Identify which cell holds the provided text, then report its (X, Y) central coordinate. 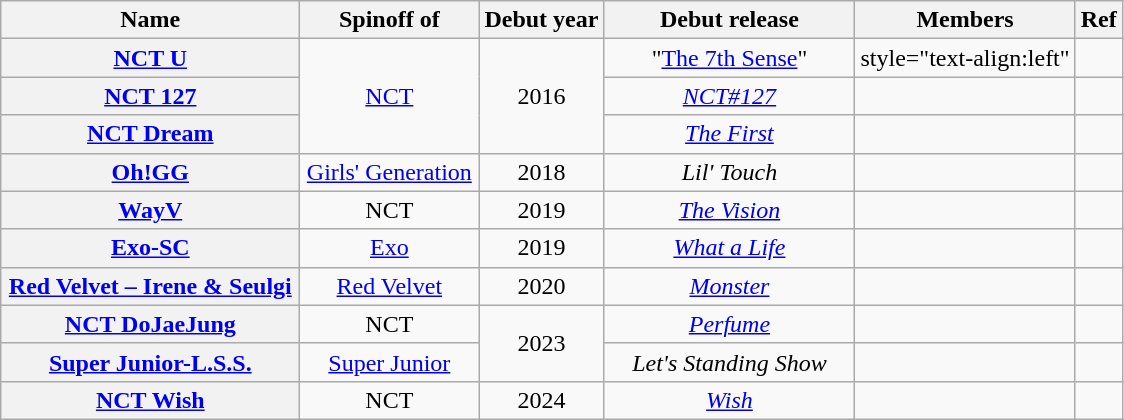
NCT DoJaeJung (150, 324)
NCT Dream (150, 134)
Lil' Touch (730, 172)
NCT Wish (150, 400)
What a Life (730, 248)
2018 (542, 172)
Name (150, 20)
Super Junior (390, 362)
The Vision (730, 210)
2024 (542, 400)
Oh!GG (150, 172)
Girls' Generation (390, 172)
Debut release (730, 20)
2016 (542, 96)
Super Junior-L.S.S. (150, 362)
Let's Standing Show (730, 362)
WayV (150, 210)
Monster (730, 286)
2020 (542, 286)
Exo-SC (150, 248)
Ref (1098, 20)
Red Velvet (390, 286)
"The 7th Sense" (730, 58)
NCT U (150, 58)
style="text-align:left" (965, 58)
Spinoff of (390, 20)
NCT 127 (150, 96)
NCT#127 (730, 96)
Wish (730, 400)
2023 (542, 343)
Perfume (730, 324)
Debut year (542, 20)
Red Velvet – Irene & Seulgi (150, 286)
Exo (390, 248)
The First (730, 134)
Members (965, 20)
